Return the (X, Y) coordinate for the center point of the cell that contains the specified text.  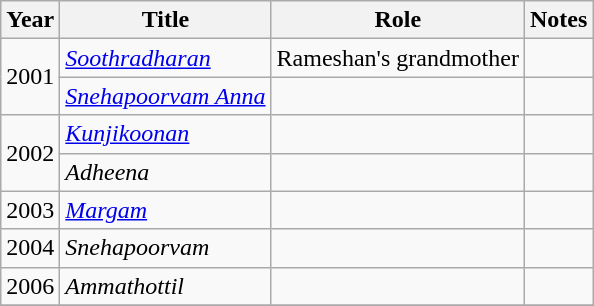
Title (166, 20)
Margam (166, 210)
Snehapoorvam (166, 248)
2003 (30, 210)
Ammathottil (166, 286)
Notes (558, 20)
Kunjikoonan (166, 134)
2002 (30, 153)
Year (30, 20)
Adheena (166, 172)
2006 (30, 286)
Rameshan's grandmother (398, 58)
Soothradharan (166, 58)
Snehapoorvam Anna (166, 96)
Role (398, 20)
2001 (30, 77)
2004 (30, 248)
